Identify which cell holds the provided text, then report its [x, y] central coordinate. 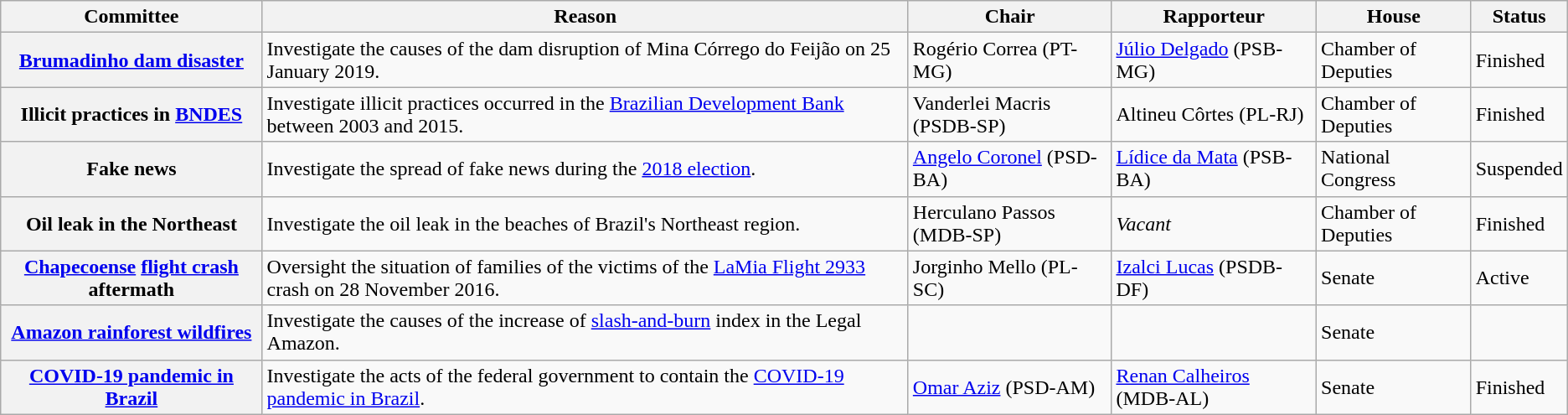
Amazon rainforest wildfires [132, 332]
Brumadinho dam disaster [132, 60]
Vanderlei Macris (PSDB-SP) [1010, 114]
Herculano Passos (MDB-SP) [1010, 223]
Júlio Delgado (PSB-MG) [1215, 60]
Investigate the causes of the increase of slash-and-burn index in the Legal Amazon. [585, 332]
Oil leak in the Northeast [132, 223]
Altineu Côrtes (PL-RJ) [1215, 114]
National Congress [1394, 169]
Izalci Lucas (PSDB-DF) [1215, 278]
Reason [585, 17]
Chair [1010, 17]
Rapporteur [1215, 17]
Status [1519, 17]
Active [1519, 278]
Illicit practices in BNDES [132, 114]
Jorginho Mello (PL-SC) [1010, 278]
Angelo Coronel (PSD-BA) [1010, 169]
Committee [132, 17]
COVID-19 pandemic in Brazil [132, 387]
Vacant [1215, 223]
Rogério Correa (PT-MG) [1010, 60]
Investigate the acts of the federal government to contain the COVID-19 pandemic in Brazil. [585, 387]
Omar Aziz (PSD-AM) [1010, 387]
Chapecoense flight crash aftermath [132, 278]
Investigate the oil leak in the beaches of Brazil's Northeast region. [585, 223]
Investigate the causes of the dam disruption of Mina Córrego do Feijão on 25 January 2019. [585, 60]
Investigate illicit practices occurred in the Brazilian Development Bank between 2003 and 2015. [585, 114]
Oversight the situation of families of the victims of the LaMia Flight 2933 crash on 28 November 2016. [585, 278]
Fake news [132, 169]
Renan Calheiros (MDB-AL) [1215, 387]
Suspended [1519, 169]
House [1394, 17]
Investigate the spread of fake news during the 2018 election. [585, 169]
Lídice da Mata (PSB-BA) [1215, 169]
